Pinpoint the cell where the given text exists, returning its (X, Y) midpoint coordinate. 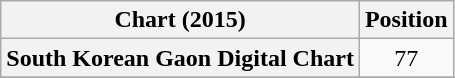
South Korean Gaon Digital Chart (180, 58)
Chart (2015) (180, 20)
Position (406, 20)
77 (406, 58)
